Return (x, y) of the center of cell containing provided text 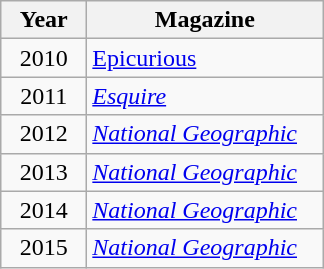
2013 (44, 172)
2014 (44, 210)
Esquire (205, 96)
2010 (44, 58)
2012 (44, 134)
2015 (44, 248)
Magazine (205, 20)
2011 (44, 96)
Epicurious (205, 58)
Year (44, 20)
